Output the [X, Y] coordinate of the center of the cell containing the given text.  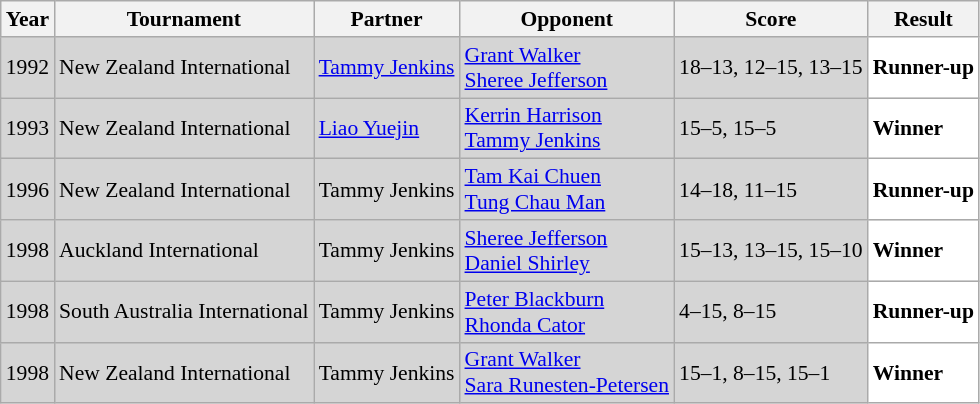
Year [28, 19]
Partner [387, 19]
Grant Walker Sheree Jefferson [566, 68]
18–13, 12–15, 13–15 [771, 68]
15–13, 13–15, 15–10 [771, 250]
15–5, 15–5 [771, 128]
Tam Kai Chuen Tung Chau Man [566, 190]
Result [924, 19]
Score [771, 19]
14–18, 11–15 [771, 190]
4–15, 8–15 [771, 312]
Grant Walker Sara Runesten-Petersen [566, 372]
Peter Blackburn Rhonda Cator [566, 312]
Kerrin Harrison Tammy Jenkins [566, 128]
1993 [28, 128]
15–1, 8–15, 15–1 [771, 372]
Liao Yuejin [387, 128]
Tournament [184, 19]
Opponent [566, 19]
Sheree Jefferson Daniel Shirley [566, 250]
1996 [28, 190]
South Australia International [184, 312]
1992 [28, 68]
Auckland International [184, 250]
